From the cell containing the given text, extract its center point as (x, y) coordinate. 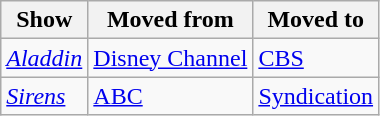
Moved from (170, 20)
Moved to (316, 20)
ABC (170, 96)
Syndication (316, 96)
Show (44, 20)
CBS (316, 58)
Aladdin (44, 58)
Disney Channel (170, 58)
Sirens (44, 96)
